Return [x, y] of the center of cell containing provided text 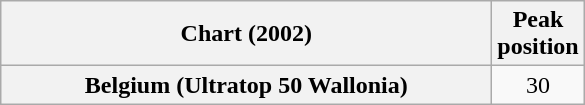
Belgium (Ultratop 50 Wallonia) [246, 85]
30 [538, 85]
Peakposition [538, 34]
Chart (2002) [246, 34]
